Determine the (X, Y) coordinate at the center of the cell enclosing the given text.  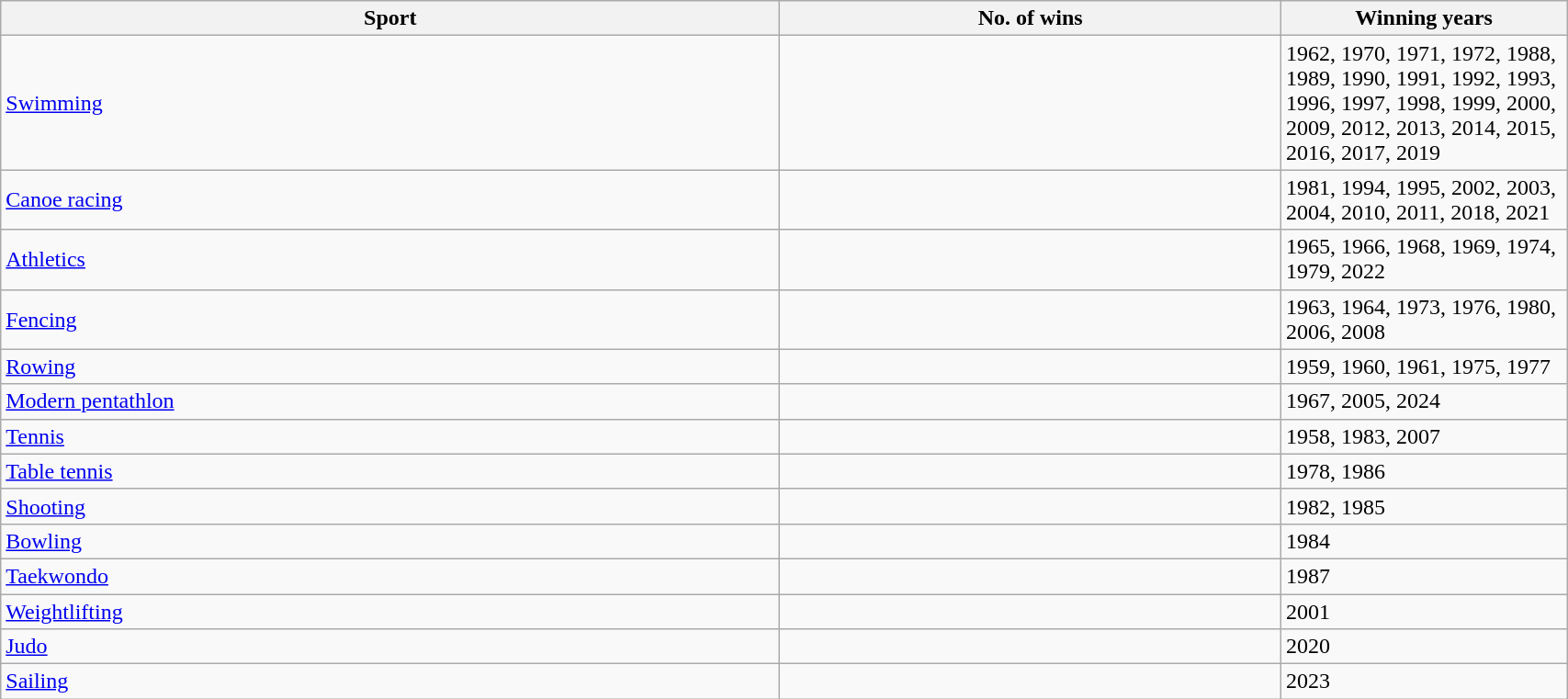
1984 (1424, 541)
Judo (390, 647)
Tennis (390, 436)
Modern pentathlon (390, 401)
Sport (390, 18)
Fencing (390, 320)
Winning years (1424, 18)
1981, 1994, 1995, 2002, 2003, 2004, 2010, 2011, 2018, 2021 (1424, 200)
Athletics (390, 259)
1959, 1960, 1961, 1975, 1977 (1424, 366)
1963, 1964, 1973, 1976, 1980, 2006, 2008 (1424, 320)
2023 (1424, 682)
Taekwondo (390, 576)
2001 (1424, 611)
Rowing (390, 366)
Shooting (390, 506)
1958, 1983, 2007 (1424, 436)
Sailing (390, 682)
Table tennis (390, 471)
1987 (1424, 576)
Canoe racing (390, 200)
1967, 2005, 2024 (1424, 401)
1965, 1966, 1968, 1969, 1974, 1979, 2022 (1424, 259)
2020 (1424, 647)
Weightlifting (390, 611)
1982, 1985 (1424, 506)
Bowling (390, 541)
No. of wins (1031, 18)
1962, 1970, 1971, 1972, 1988, 1989, 1990, 1991, 1992, 1993, 1996, 1997, 1998, 1999, 2000, 2009, 2012, 2013, 2014, 2015, 2016, 2017, 2019 (1424, 103)
1978, 1986 (1424, 471)
Swimming (390, 103)
